For the text-containing cell, return its midpoint in (x, y) coordinate format. 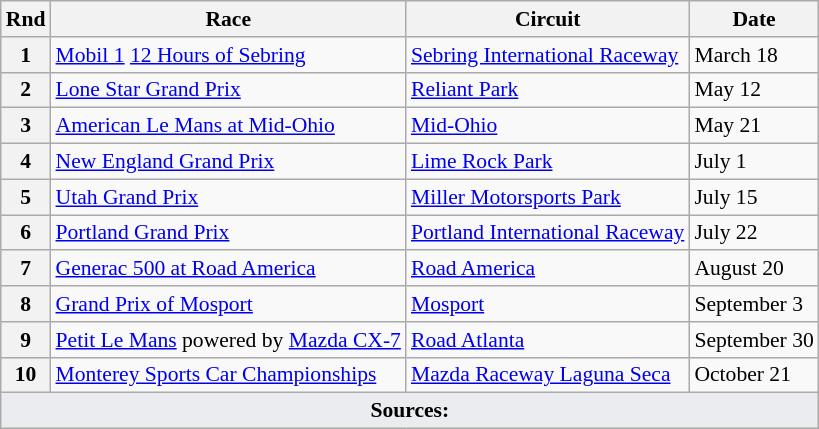
1 (26, 55)
October 21 (754, 375)
Road America (548, 269)
10 (26, 375)
August 20 (754, 269)
March 18 (754, 55)
Mosport (548, 304)
8 (26, 304)
Lime Rock Park (548, 162)
5 (26, 197)
New England Grand Prix (228, 162)
Reliant Park (548, 90)
Mobil 1 12 Hours of Sebring (228, 55)
May 21 (754, 126)
Portland Grand Prix (228, 233)
Mid-Ohio (548, 126)
3 (26, 126)
July 22 (754, 233)
May 12 (754, 90)
September 3 (754, 304)
9 (26, 340)
September 30 (754, 340)
Monterey Sports Car Championships (228, 375)
Portland International Raceway (548, 233)
American Le Mans at Mid-Ohio (228, 126)
Rnd (26, 19)
Date (754, 19)
Lone Star Grand Prix (228, 90)
Sebring International Raceway (548, 55)
July 1 (754, 162)
July 15 (754, 197)
Mazda Raceway Laguna Seca (548, 375)
Petit Le Mans powered by Mazda CX-7 (228, 340)
Generac 500 at Road America (228, 269)
7 (26, 269)
Miller Motorsports Park (548, 197)
4 (26, 162)
Circuit (548, 19)
Sources: (410, 411)
Grand Prix of Mosport (228, 304)
Race (228, 19)
2 (26, 90)
Utah Grand Prix (228, 197)
Road Atlanta (548, 340)
6 (26, 233)
